Output the [x, y] coordinate of the center of the cell containing the given text.  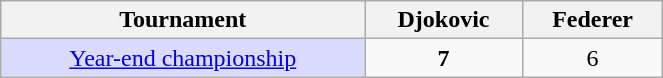
Tournament [183, 20]
7 [444, 58]
Federer [592, 20]
6 [592, 58]
Djokovic [444, 20]
Year-end championship [183, 58]
